Find where the given text appears and provide that cell's center as [x, y] coordinate. 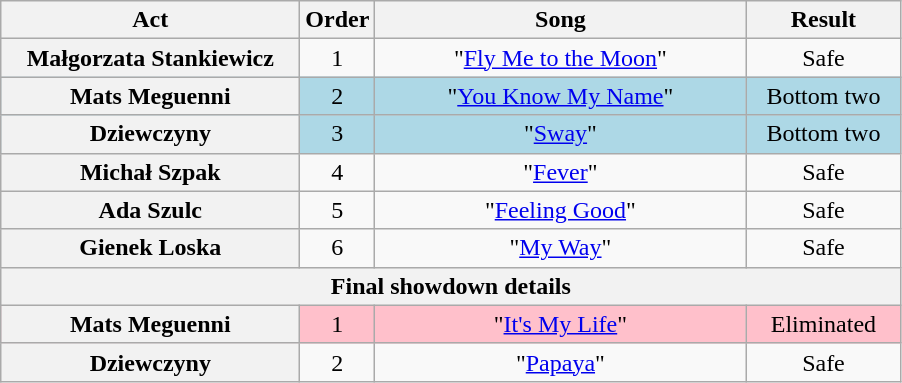
"Fever" [560, 172]
Eliminated [824, 324]
6 [338, 248]
"You Know My Name" [560, 96]
4 [338, 172]
Gienek Loska [150, 248]
Act [150, 20]
Final showdown details [451, 286]
"Papaya" [560, 362]
Michał Szpak [150, 172]
Ada Szulc [150, 210]
5 [338, 210]
"It's My Life" [560, 324]
"Fly Me to the Moon" [560, 58]
Song [560, 20]
Result [824, 20]
3 [338, 134]
"My Way" [560, 248]
"Sway" [560, 134]
"Feeling Good" [560, 210]
Małgorzata Stankiewicz [150, 58]
Order [338, 20]
